Find where the given text appears and provide that cell's center as (X, Y) coordinate. 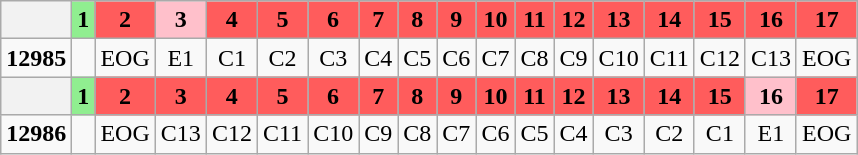
12986 (36, 134)
12985 (36, 58)
